Scan for the cell matching the given text and deliver its [x, y] coordinate at center. 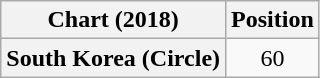
South Korea (Circle) [114, 58]
60 [273, 58]
Position [273, 20]
Chart (2018) [114, 20]
